Capture the cell that displays the provided text and extract its [X, Y] central coordinate. 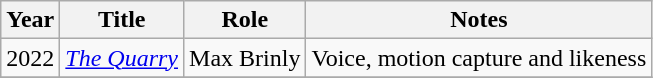
Year [30, 20]
Role [245, 20]
2022 [30, 58]
Notes [479, 20]
Voice, motion capture and likeness [479, 58]
The Quarry [122, 58]
Title [122, 20]
Max Brinly [245, 58]
